Pinpoint the cell where the given text exists, returning its [X, Y] midpoint coordinate. 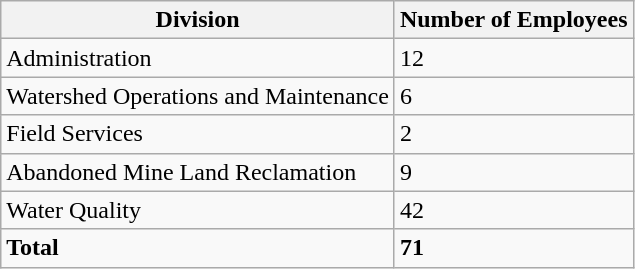
71 [514, 248]
12 [514, 58]
2 [514, 134]
42 [514, 210]
Division [198, 20]
6 [514, 96]
Water Quality [198, 210]
Administration [198, 58]
Total [198, 248]
Abandoned Mine Land Reclamation [198, 172]
Watershed Operations and Maintenance [198, 96]
Field Services [198, 134]
9 [514, 172]
Number of Employees [514, 20]
